Output the (x, y) coordinate of the center of the cell containing the given text.  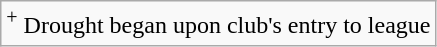
+ Drought began upon club's entry to league (218, 24)
